Extract the [X, Y] coordinate from the center of the cell holding the provided text.  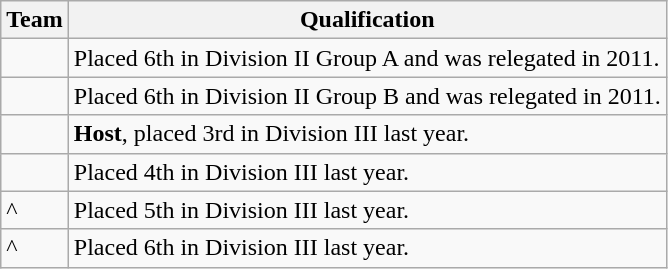
Placed 4th in Division III last year. [367, 172]
Placed 5th in Division III last year. [367, 210]
Placed 6th in Division II Group B and was relegated in 2011. [367, 96]
Qualification [367, 20]
Placed 6th in Division III last year. [367, 248]
Team [35, 20]
Host, placed 3rd in Division III last year. [367, 134]
Placed 6th in Division II Group A and was relegated in 2011. [367, 58]
